For the text-containing cell, return its midpoint in [X, Y] coordinate format. 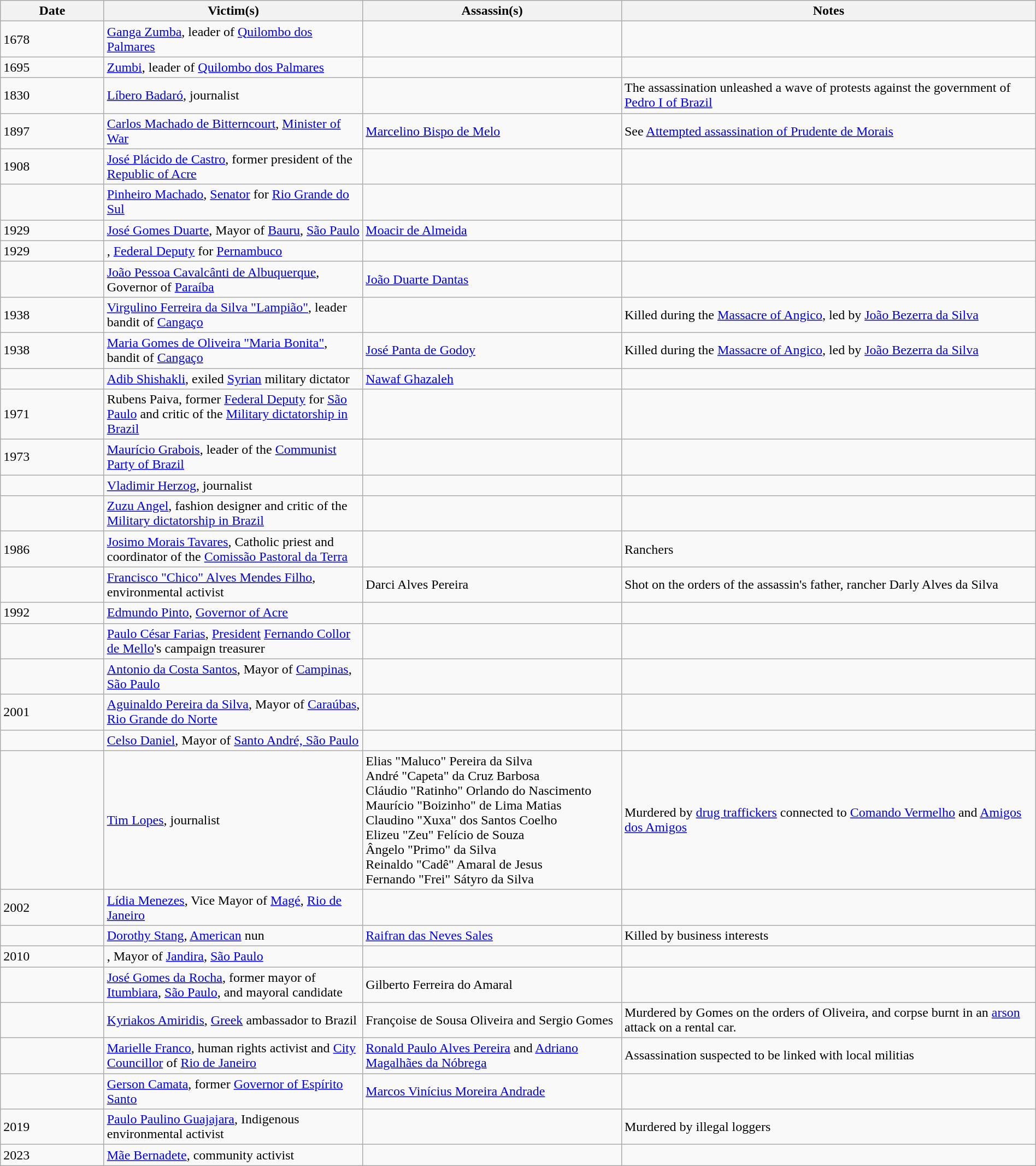
Maria Gomes de Oliveira "Maria Bonita", bandit of Cangaço [233, 350]
1986 [52, 549]
Dorothy Stang, American nun [233, 935]
Françoise de Sousa Oliveira and Sergio Gomes [492, 1020]
Gerson Camata, former Governor of Espírito Santo [233, 1091]
Murdered by Gomes on the orders of Oliveira, and corpse burnt in an arson attack on a rental car. [828, 1020]
Ganga Zumba, leader of Quilombo dos Palmares [233, 39]
Zumbi, leader of Quilombo dos Palmares [233, 67]
1695 [52, 67]
José Gomes Duarte, Mayor of Bauru, São Paulo [233, 230]
João Duarte Dantas [492, 279]
Victim(s) [233, 11]
Shot on the orders of the assassin's father, rancher Darly Alves da Silva [828, 585]
Marcelino Bispo de Melo [492, 131]
Ranchers [828, 549]
, Mayor of Jandira, São Paulo [233, 956]
Assassin(s) [492, 11]
1908 [52, 166]
Pinheiro Machado, Senator for Rio Grande do Sul [233, 202]
Vladimir Herzog, journalist [233, 485]
Paulo César Farias, President Fernando Collor de Mello's campaign treasurer [233, 641]
Gilberto Ferreira do Amaral [492, 984]
Murdered by drug traffickers connected to Comando Vermelho and Amigos dos Amigos [828, 820]
Edmundo Pinto, Governor of Acre [233, 613]
Ronald Paulo Alves Pereira and Adriano Magalhães da Nóbrega [492, 1056]
Líbero Badaró, journalist [233, 95]
Francisco "Chico" Alves Mendes Filho, environmental activist [233, 585]
Date [52, 11]
Moacir de Almeida [492, 230]
1973 [52, 457]
José Plácido de Castro, former president of the Republic of Acre [233, 166]
2019 [52, 1127]
2001 [52, 712]
The assassination unleashed a wave of protests against the government of Pedro I of Brazil [828, 95]
Killed by business interests [828, 935]
1830 [52, 95]
Nawaf Ghazaleh [492, 379]
Zuzu Angel, fashion designer and critic of the Military dictatorship in Brazil [233, 514]
Assassination suspected to be linked with local militias [828, 1056]
2002 [52, 907]
, Federal Deputy for Pernambuco [233, 251]
Lídia Menezes, Vice Mayor of Magé, Rio de Janeiro [233, 907]
Aguinaldo Pereira da Silva, Mayor of Caraúbas, Rio Grande do Norte [233, 712]
Adib Shishakli, exiled Syrian military dictator [233, 379]
1992 [52, 613]
Marcos Vinícius Moreira Andrade [492, 1091]
Darci Alves Pereira [492, 585]
Carlos Machado de Bitterncourt, Minister of War [233, 131]
João Pessoa Cavalcânti de Albuquerque, Governor of Paraíba [233, 279]
Tim Lopes, journalist [233, 820]
Notes [828, 11]
1897 [52, 131]
Virgulino Ferreira da Silva "Lampião", leader bandit of Cangaço [233, 315]
See Attempted assassination of Prudente de Morais [828, 131]
1971 [52, 414]
José Gomes da Rocha, former mayor of Itumbiara, São Paulo, and mayoral candidate [233, 984]
2023 [52, 1155]
Murdered by illegal loggers [828, 1127]
Paulo Paulino Guajajara, Indigenous environmental activist [233, 1127]
Celso Daniel, Mayor of Santo André, São Paulo [233, 740]
Josimo Morais Tavares, Catholic priest and coordinator of the Comissão Pastoral da Terra [233, 549]
Marielle Franco, human rights activist and City Councillor of Rio de Janeiro [233, 1056]
Antonio da Costa Santos, Mayor of Campinas, São Paulo [233, 677]
Maurício Grabois, leader of the Communist Party of Brazil [233, 457]
Kyriakos Amiridis, Greek ambassador to Brazil [233, 1020]
Mãe Bernadete, community activist [233, 1155]
Raifran das Neves Sales [492, 935]
Rubens Paiva, former Federal Deputy for São Paulo and critic of the Military dictatorship in Brazil [233, 414]
2010 [52, 956]
1678 [52, 39]
José Panta de Godoy [492, 350]
